Return (x, y) of the center of cell containing provided text 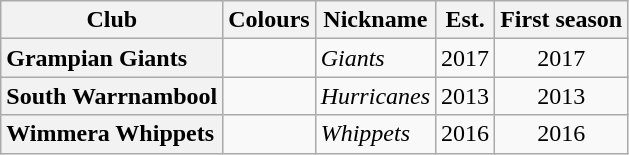
Wimmera Whippets (112, 134)
Nickname (375, 20)
South Warrnambool (112, 96)
Hurricanes (375, 96)
Whippets (375, 134)
First season (562, 20)
Grampian Giants (112, 58)
Colours (269, 20)
Club (112, 20)
Giants (375, 58)
Est. (466, 20)
